Return (X, Y) of the center of cell containing provided text 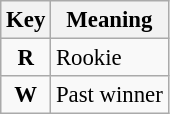
Past winner (110, 95)
Meaning (110, 20)
Rookie (110, 58)
R (26, 58)
W (26, 95)
Key (26, 20)
